Pinpoint the cell where the given text exists, returning its [X, Y] midpoint coordinate. 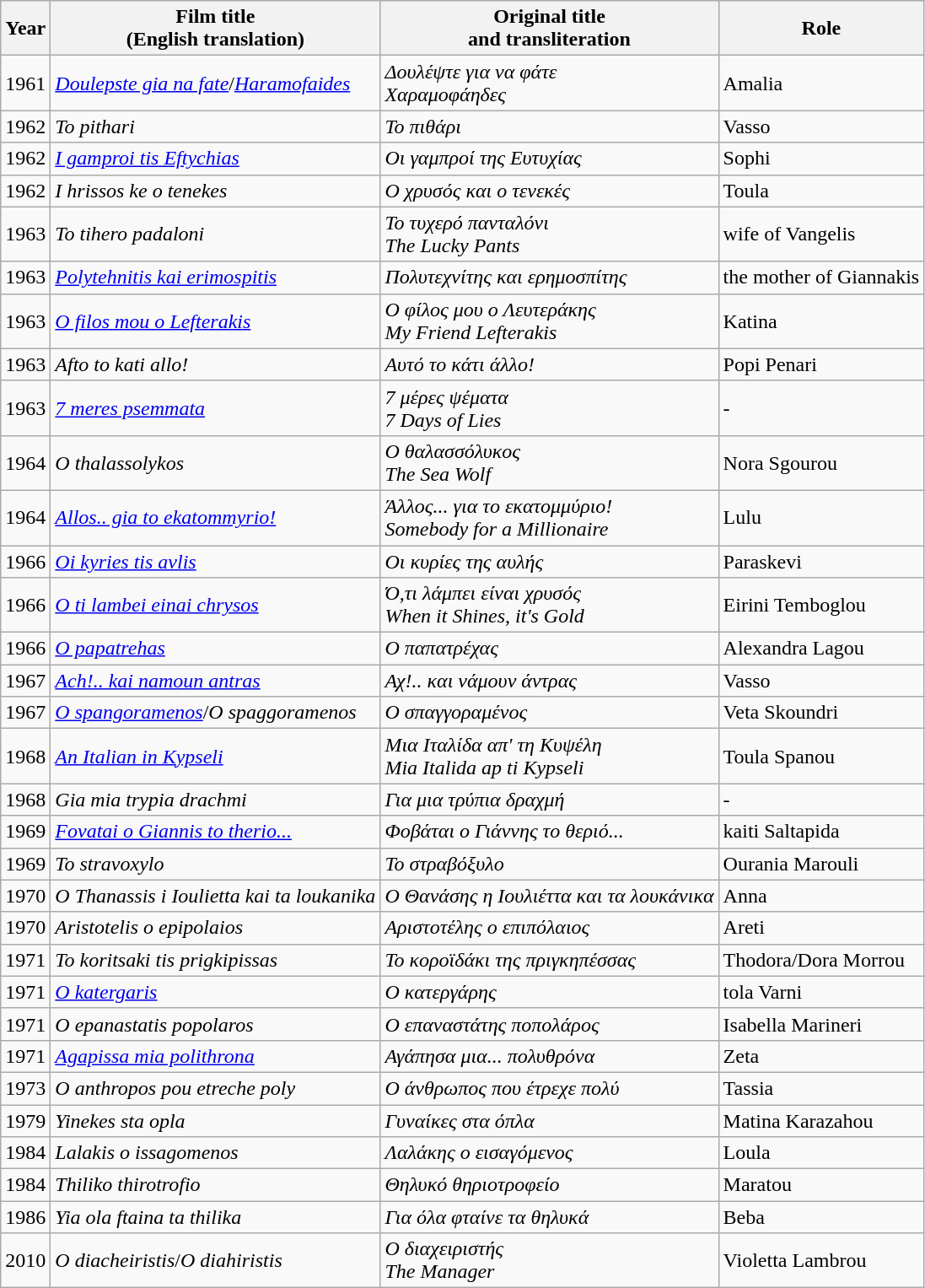
To tihero padaloni [216, 234]
1986 [25, 1217]
To pithari [216, 127]
Ο φίλος μου ο ΛευτεράκηςMy Friend Lefterakis [550, 321]
Gia mia trypia drachmi [216, 800]
Οι κυρίες της αυλής [550, 561]
Ο Θανάσης η Ιουλιέττα και τα λουκάνικα [550, 896]
Γυναίκες στα όπλα [550, 1121]
Θηλυκό θηριοτροφείο [550, 1185]
Matina Karazahou [821, 1121]
Polytehnitis kai erimospitis [216, 278]
Year [25, 29]
Loula [821, 1153]
Sophi [821, 159]
O filos mou o Lefterakis [216, 321]
Katina [821, 321]
7 μέρες ψέματα7 Days of Lies [550, 408]
Afto to kati allo! [216, 364]
Αυτό το κάτι άλλο! [550, 364]
Agapissa mia polithrona [216, 1056]
Ό,τι λάμπει είναι χρυσόςWhen it Shines, it's Gold [550, 606]
Doulepste gia na fate/Haramofaides [216, 83]
tola Varni [821, 992]
Thodora/Dora Morrou [821, 960]
Ο σπαγγοραμένος [550, 713]
Για μια τρύπια δραχμή [550, 800]
Nora Sgourou [821, 462]
Beba [821, 1217]
O anthropos pou etreche poly [216, 1088]
Ο κατεργάρης [550, 992]
Thiliko thirotrofio [216, 1185]
Fovatai o Giannis to therio... [216, 832]
O thalassolykos [216, 462]
Αχ!.. και νάμουν άντρας [550, 681]
Πολυτεχνίτης και ερημοσπίτης [550, 278]
Φοβάται ο Γιάννης το θεριό... [550, 832]
O katergaris [216, 992]
Άλλος... για το εκατομμύριο!Somebody for a Millionaire [550, 518]
2010 [25, 1260]
Tassia [821, 1088]
wife of Vangelis [821, 234]
kaiti Saltapida [821, 832]
I gamproi tis Eftychias [216, 159]
Αριστοτέλης ο επιπόλαιος [550, 928]
Το στραβόξυλο [550, 864]
To koritsaki tis prigkipissas [216, 960]
Allos.. gia to ekatommyrio! [216, 518]
Δουλέψτε για να φάτεΧαραμοφάηδες [550, 83]
O epanastatis popolaros [216, 1024]
Aristotelis o epipolaios [216, 928]
Veta Skoundri [821, 713]
Το κοροϊδάκι της πριγκηπέσσας [550, 960]
Ο παπατρέχας [550, 649]
Popi Penari [821, 364]
Role [821, 29]
Οι γαμπροί της Ευτυχίας [550, 159]
Ο άνθρωπος που έτρεχε πολύ [550, 1088]
O ti lambei einai chrysos [216, 606]
An Italian in Kypseli [216, 756]
Το τυχερό πανταλόνιThe Lucky Pants [550, 234]
Lulu [821, 518]
1961 [25, 83]
Ο διαχειριστήςThe Manager [550, 1260]
Ourania Marouli [821, 864]
Areti [821, 928]
Yinekes sta opla [216, 1121]
Το πιθάρι [550, 127]
Αγάπησα μια... πολυθρόνα [550, 1056]
Λαλάκης ο εισαγόμενος [550, 1153]
Alexandra Lagou [821, 649]
Eirini Temboglou [821, 606]
Anna [821, 896]
Για όλα φταίνε τα θηλυκά [550, 1217]
Oi kyries tis avlis [216, 561]
Film title(English translation) [216, 29]
Amalia [821, 83]
Ο επαναστάτης ποπολάρος [550, 1024]
Yia ola ftaina ta thilika [216, 1217]
To stravoxylo [216, 864]
Ο χρυσός και ο τενεκές [550, 191]
Paraskevi [821, 561]
Toula Spanou [821, 756]
Original titleand transliteration [550, 29]
O diacheiristis/O diahiristis [216, 1260]
O papatrehas [216, 649]
Maratou [821, 1185]
the mother of Giannakis [821, 278]
Toula [821, 191]
1979 [25, 1121]
Ο θαλασσόλυκοςThe Sea Wolf [550, 462]
O Thanassis i Ioulietta kai ta loukanika [216, 896]
Lalakis o issagomenos [216, 1153]
Violetta Lambrou [821, 1260]
I hrissos ke o tenekes [216, 191]
Ach!.. kai namoun antras [216, 681]
1973 [25, 1088]
7 meres psemmata [216, 408]
Zeta [821, 1056]
O spangoramenos/O spaggoramenos [216, 713]
Μια Ιταλίδα απ' τη ΚυψέληMia Italida ap ti Kypseli [550, 756]
Isabella Marineri [821, 1024]
